Search for the cell housing the specified text and yield its [x, y] center coordinate. 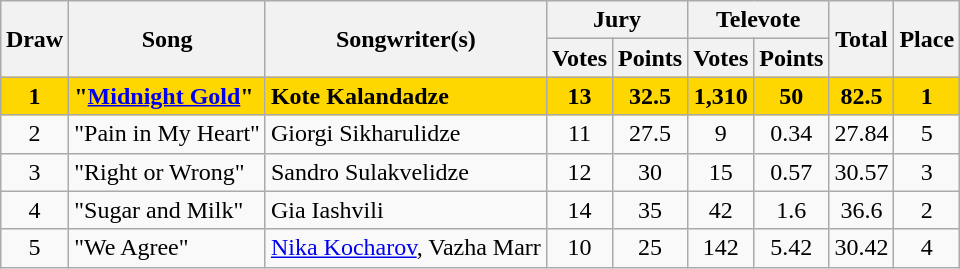
10 [579, 248]
"We Agree" [168, 248]
Draw [34, 39]
35 [650, 210]
"Midnight Gold" [168, 96]
32.5 [650, 96]
82.5 [862, 96]
Jury [616, 20]
Giorgi Sikharulidze [406, 134]
1.6 [792, 210]
142 [721, 248]
30.57 [862, 172]
"Pain in My Heart" [168, 134]
0.57 [792, 172]
Televote [758, 20]
Gia Iashvili [406, 210]
"Right or Wrong" [168, 172]
42 [721, 210]
25 [650, 248]
Kote Kalandadze [406, 96]
50 [792, 96]
30 [650, 172]
Song [168, 39]
36.6 [862, 210]
27.5 [650, 134]
0.34 [792, 134]
1,310 [721, 96]
30.42 [862, 248]
Songwriter(s) [406, 39]
15 [721, 172]
12 [579, 172]
Sandro Sulakvelidze [406, 172]
Total [862, 39]
5.42 [792, 248]
"Sugar and Milk" [168, 210]
27.84 [862, 134]
Place [927, 39]
14 [579, 210]
11 [579, 134]
13 [579, 96]
Nika Kocharov, Vazha Marr [406, 248]
9 [721, 134]
